Determine the (X, Y) coordinate at the center of the cell enclosing the given text.  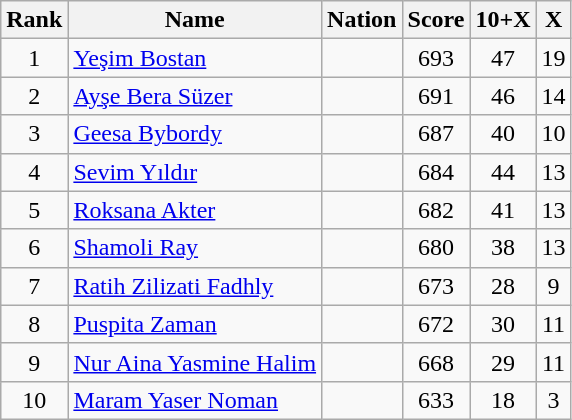
Sevim Yıldır (195, 172)
672 (436, 324)
Name (195, 20)
Nur Aina Yasmine Halim (195, 362)
Nation (362, 20)
38 (503, 248)
Geesa Bybordy (195, 134)
46 (503, 96)
14 (554, 96)
Ayşe Bera Süzer (195, 96)
682 (436, 210)
41 (503, 210)
30 (503, 324)
19 (554, 58)
668 (436, 362)
687 (436, 134)
2 (34, 96)
Rank (34, 20)
6 (34, 248)
10+X (503, 20)
18 (503, 400)
1 (34, 58)
Puspita Zaman (195, 324)
5 (34, 210)
Maram Yaser Noman (195, 400)
7 (34, 286)
691 (436, 96)
693 (436, 58)
47 (503, 58)
673 (436, 286)
28 (503, 286)
8 (34, 324)
Ratih Zilizati Fadhly (195, 286)
40 (503, 134)
X (554, 20)
Yeşim Bostan (195, 58)
4 (34, 172)
Roksana Akter (195, 210)
684 (436, 172)
29 (503, 362)
Shamoli Ray (195, 248)
Score (436, 20)
44 (503, 172)
633 (436, 400)
680 (436, 248)
